Find where the given text appears and provide that cell's center as [X, Y] coordinate. 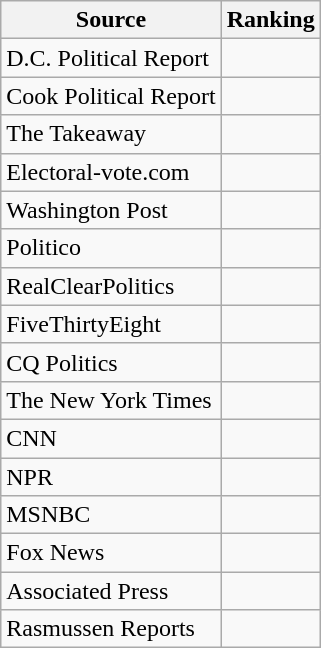
CNN [111, 438]
Electoral-vote.com [111, 172]
FiveThirtyEight [111, 324]
Politico [111, 248]
Associated Press [111, 591]
NPR [111, 477]
Fox News [111, 553]
The Takeaway [111, 134]
Washington Post [111, 210]
Ranking [270, 20]
CQ Politics [111, 362]
MSNBC [111, 515]
RealClearPolitics [111, 286]
The New York Times [111, 400]
Source [111, 20]
Cook Political Report [111, 96]
D.C. Political Report [111, 58]
Rasmussen Reports [111, 629]
